Identify which cell holds the provided text, then report its (X, Y) central coordinate. 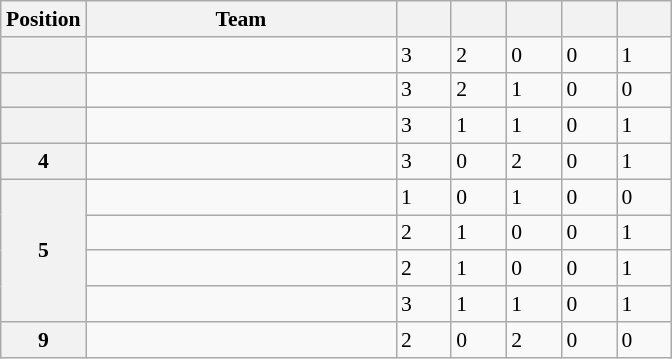
5 (44, 250)
Position (44, 19)
9 (44, 340)
Team (241, 19)
4 (44, 162)
